Output the [x, y] coordinate of the center of the cell containing the given text.  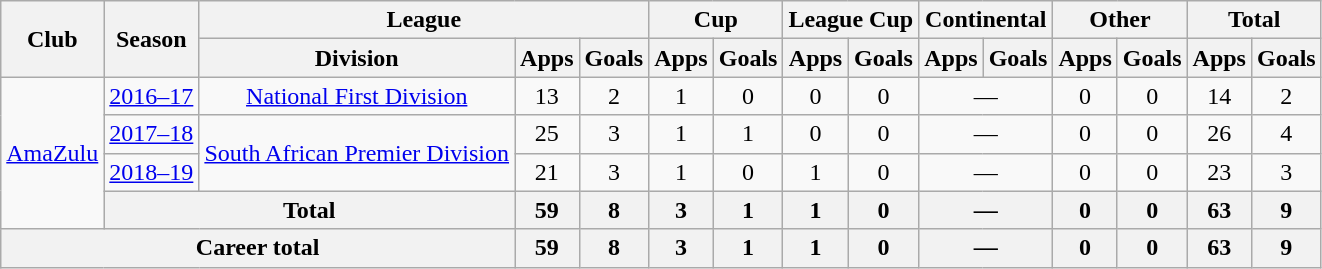
25 [547, 134]
21 [547, 172]
Continental [986, 20]
4 [1286, 134]
2017–18 [152, 134]
League [424, 20]
23 [1219, 172]
Other [1120, 20]
Cup [716, 20]
National First Division [357, 96]
Division [357, 58]
League Cup [851, 20]
Season [152, 39]
AmaZulu [52, 153]
South African Premier Division [357, 153]
Club [52, 39]
Career total [258, 248]
14 [1219, 96]
26 [1219, 134]
13 [547, 96]
2018–19 [152, 172]
2016–17 [152, 96]
